From the cell containing the given text, extract its center point as (X, Y) coordinate. 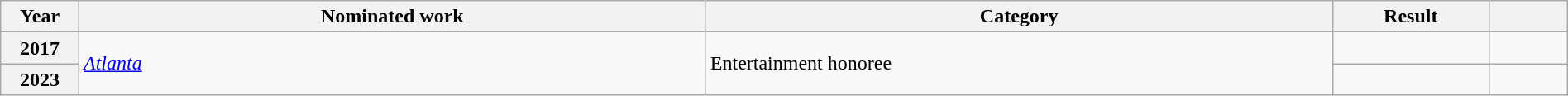
2023 (40, 79)
Result (1411, 17)
Year (40, 17)
Entertainment honoree (1019, 64)
2017 (40, 48)
Atlanta (392, 64)
Category (1019, 17)
Nominated work (392, 17)
